Search for the cell housing the specified text and yield its (x, y) center coordinate. 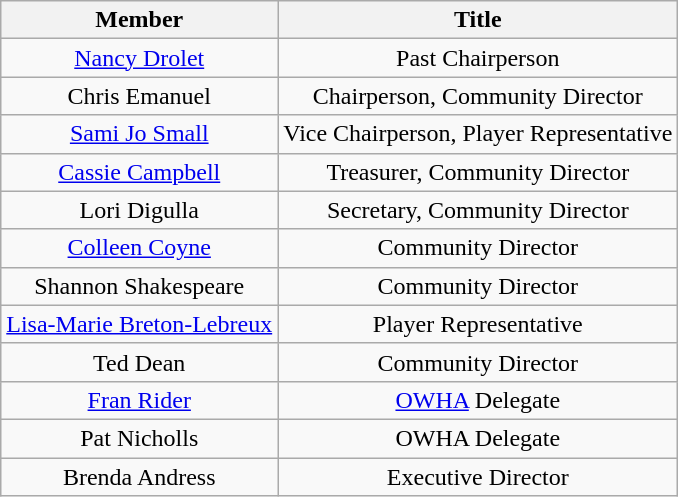
Shannon Shakespeare (140, 286)
Chairperson, Community Director (478, 96)
Lisa-Marie Breton-Lebreux (140, 324)
Title (478, 20)
Secretary, Community Director (478, 210)
Fran Rider (140, 400)
Lori Digulla (140, 210)
Player Representative (478, 324)
Chris Emanuel (140, 96)
Past Chairperson (478, 58)
Pat Nicholls (140, 438)
Nancy Drolet (140, 58)
Brenda Andress (140, 477)
Executive Director (478, 477)
Vice Chairperson, Player Representative (478, 134)
Colleen Coyne (140, 248)
Cassie Campbell (140, 172)
Member (140, 20)
Sami Jo Small (140, 134)
Treasurer, Community Director (478, 172)
Ted Dean (140, 362)
